Search for the cell housing the specified text and yield its [x, y] center coordinate. 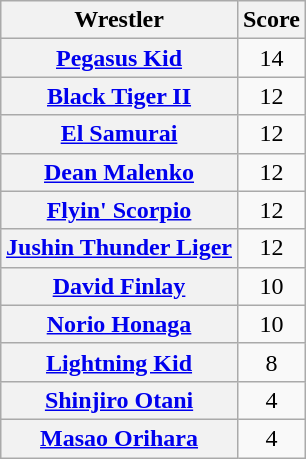
David Finlay [120, 286]
Masao Orihara [120, 438]
Jushin Thunder Liger [120, 248]
Lightning Kid [120, 362]
Flyin' Scorpio [120, 210]
14 [271, 58]
8 [271, 362]
Norio Honaga [120, 324]
Dean Malenko [120, 172]
Score [271, 20]
Wrestler [120, 20]
Shinjiro Otani [120, 400]
Pegasus Kid [120, 58]
El Samurai [120, 134]
Black Tiger II [120, 96]
